Detect which cell encompasses the target text, then output its [x, y] center coordinate. 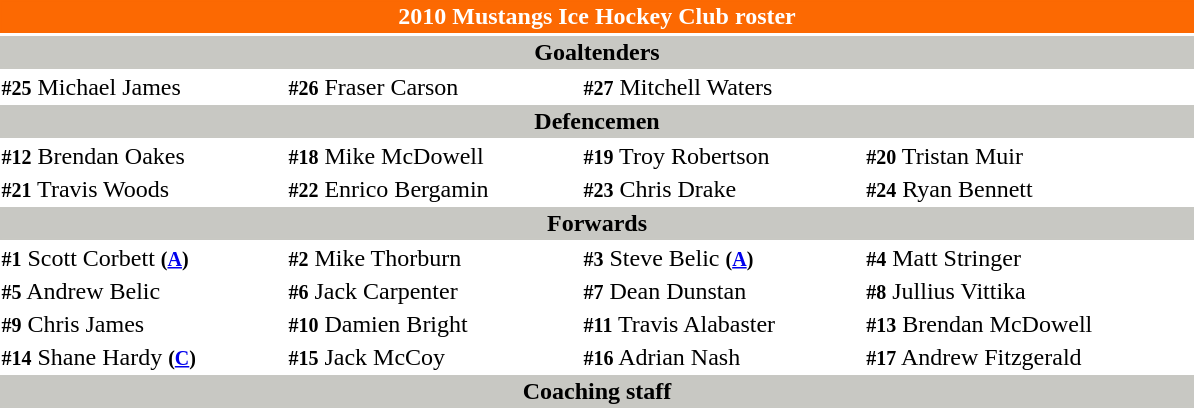
#23 Chris Drake [722, 189]
#14 Shane Hardy (C) [142, 357]
#2 Mike Thorburn [433, 258]
#25 Michael James [142, 87]
#18 Mike McDowell [433, 156]
Coaching staff [597, 392]
2010 Mustangs Ice Hockey Club roster [597, 16]
#3 Steve Belic (A) [722, 258]
#24 Ryan Bennett [1030, 189]
#9 Chris James [142, 324]
#11 Travis Alabaster [722, 324]
#6 Jack Carpenter [433, 291]
#19 Troy Robertson [722, 156]
#21 Travis Woods [142, 189]
#10 Damien Bright [433, 324]
#16 Adrian Nash [722, 357]
#5 Andrew Belic [142, 291]
#17 Andrew Fitzgerald [1030, 357]
#8 Jullius Vittika [1030, 291]
#12 Brendan Oakes [142, 156]
#13 Brendan McDowell [1030, 324]
Defencemen [597, 122]
Forwards [597, 224]
#26 Fraser Carson [433, 87]
#22 Enrico Bergamin [433, 189]
#20 Tristan Muir [1030, 156]
#1 Scott Corbett (A) [142, 258]
#4 Matt Stringer [1030, 258]
#7 Dean Dunstan [722, 291]
#15 Jack McCoy [433, 357]
Goaltenders [597, 52]
#27 Mitchell Waters [722, 87]
